Capture the cell that displays the provided text and extract its (x, y) central coordinate. 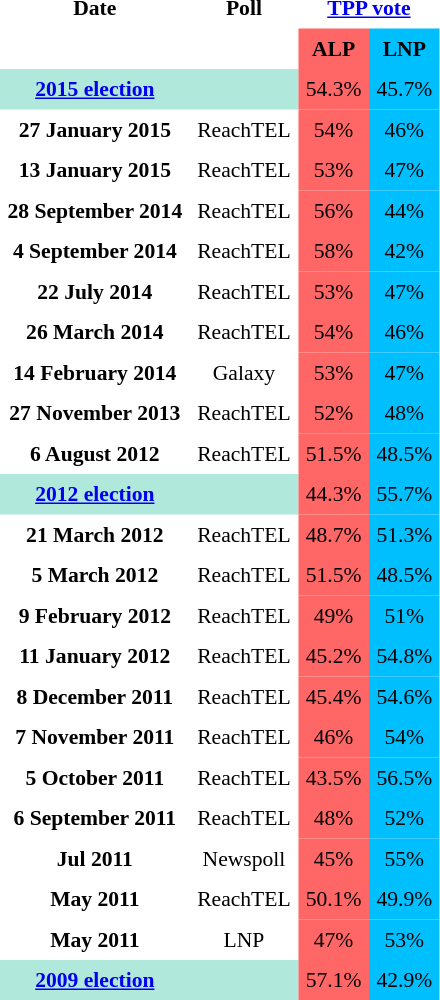
22 July 2014 (95, 291)
55.7% (404, 494)
11 January 2012 (95, 656)
27 January 2015 (95, 129)
45.2% (334, 656)
9 February 2012 (95, 615)
51.3% (404, 534)
55% (404, 858)
45% (334, 858)
57.1% (334, 980)
28 September 2014 (95, 210)
2015 election (95, 89)
45.7% (404, 89)
44.3% (334, 494)
7 November 2011 (95, 737)
2012 election (95, 494)
Galaxy (244, 372)
6 September 2011 (95, 818)
5 March 2012 (95, 575)
49.9% (404, 899)
5 October 2011 (95, 777)
ALP (334, 48)
54.3% (334, 89)
44% (404, 210)
27 November 2013 (95, 413)
56% (334, 210)
13 January 2015 (95, 170)
54.8% (404, 656)
58% (334, 251)
4 September 2014 (95, 251)
43.5% (334, 777)
8 December 2011 (95, 696)
56.5% (404, 777)
Newspoll (244, 858)
21 March 2012 (95, 534)
45.4% (334, 696)
48.7% (334, 534)
Jul 2011 (95, 858)
14 February 2014 (95, 372)
26 March 2014 (95, 332)
42.9% (404, 980)
49% (334, 615)
2009 election (95, 980)
50.1% (334, 899)
6 August 2012 (95, 453)
51% (404, 615)
54.6% (404, 696)
42% (404, 251)
